Search for the cell housing the specified text and yield its [X, Y] center coordinate. 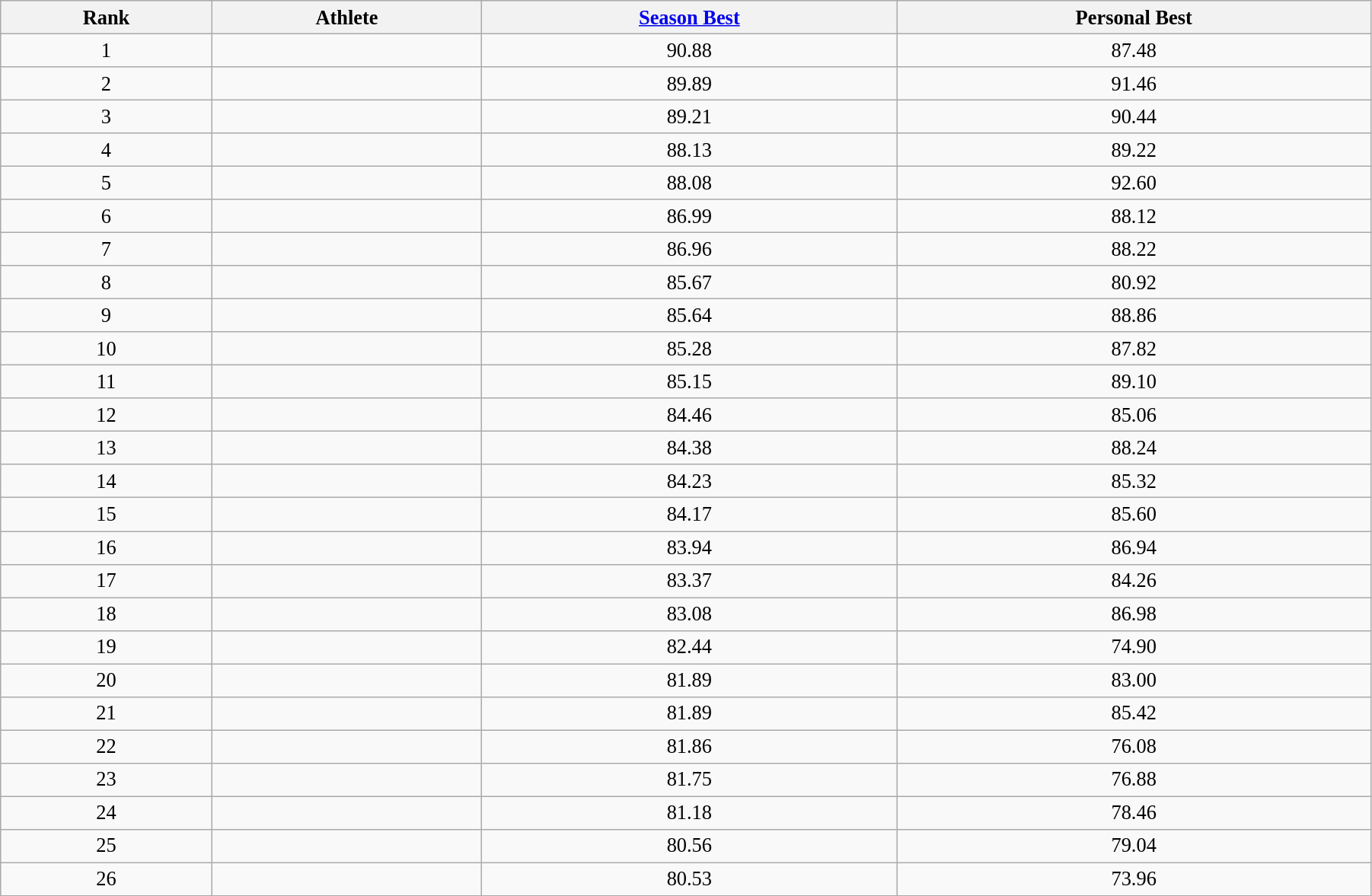
85.32 [1134, 481]
83.37 [690, 581]
84.17 [690, 515]
22 [107, 746]
89.10 [1134, 381]
76.88 [1134, 780]
8 [107, 282]
86.96 [690, 249]
76.08 [1134, 746]
7 [107, 249]
88.24 [1134, 448]
16 [107, 547]
84.38 [690, 448]
84.46 [690, 415]
87.82 [1134, 349]
81.75 [690, 780]
18 [107, 614]
88.22 [1134, 249]
85.60 [1134, 515]
85.42 [1134, 713]
Personal Best [1134, 17]
21 [107, 713]
12 [107, 415]
14 [107, 481]
13 [107, 448]
23 [107, 780]
19 [107, 647]
20 [107, 680]
88.13 [690, 150]
73.96 [1134, 879]
86.94 [1134, 547]
Athlete [347, 17]
85.15 [690, 381]
4 [107, 150]
Rank [107, 17]
80.53 [690, 879]
92.60 [1134, 183]
9 [107, 315]
83.08 [690, 614]
87.48 [1134, 50]
26 [107, 879]
91.46 [1134, 83]
89.21 [690, 116]
15 [107, 515]
25 [107, 846]
85.64 [690, 315]
79.04 [1134, 846]
10 [107, 349]
89.89 [690, 83]
89.22 [1134, 150]
82.44 [690, 647]
80.56 [690, 846]
2 [107, 83]
84.26 [1134, 581]
83.00 [1134, 680]
1 [107, 50]
81.18 [690, 812]
11 [107, 381]
5 [107, 183]
Season Best [690, 17]
81.86 [690, 746]
88.08 [690, 183]
17 [107, 581]
88.12 [1134, 216]
24 [107, 812]
85.06 [1134, 415]
85.67 [690, 282]
88.86 [1134, 315]
86.98 [1134, 614]
90.44 [1134, 116]
80.92 [1134, 282]
85.28 [690, 349]
90.88 [690, 50]
6 [107, 216]
86.99 [690, 216]
74.90 [1134, 647]
3 [107, 116]
83.94 [690, 547]
78.46 [1134, 812]
84.23 [690, 481]
